Capture the cell that displays the provided text and extract its (x, y) central coordinate. 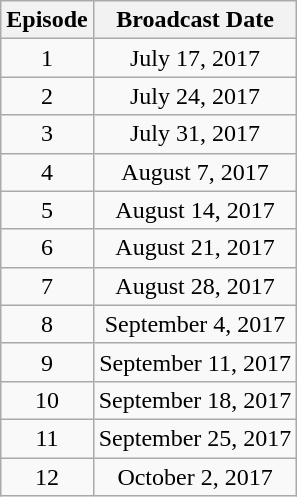
7 (47, 286)
August 21, 2017 (195, 248)
11 (47, 438)
August 7, 2017 (195, 172)
5 (47, 210)
8 (47, 324)
August 14, 2017 (195, 210)
1 (47, 58)
9 (47, 362)
October 2, 2017 (195, 477)
10 (47, 400)
September 18, 2017 (195, 400)
July 17, 2017 (195, 58)
July 24, 2017 (195, 96)
2 (47, 96)
6 (47, 248)
12 (47, 477)
September 25, 2017 (195, 438)
Episode (47, 20)
September 11, 2017 (195, 362)
July 31, 2017 (195, 134)
September 4, 2017 (195, 324)
3 (47, 134)
4 (47, 172)
Broadcast Date (195, 20)
August 28, 2017 (195, 286)
